Pinpoint the cell where the given text exists, returning its (X, Y) midpoint coordinate. 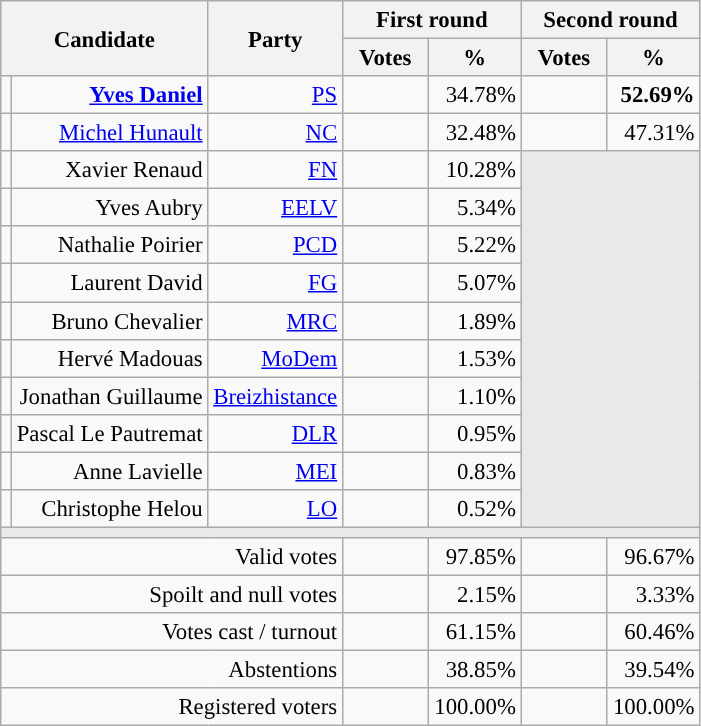
NC (276, 133)
5.34% (474, 208)
Bruno Chevalier (110, 321)
60.46% (654, 632)
Votes cast / turnout (172, 632)
Hervé Madouas (110, 358)
DLR (276, 433)
5.22% (474, 245)
3.33% (654, 594)
Christophe Helou (110, 509)
EELV (276, 208)
Laurent David (110, 283)
47.31% (654, 133)
Yves Aubry (110, 208)
97.85% (474, 557)
38.85% (474, 670)
1.10% (474, 396)
Registered voters (172, 707)
FN (276, 170)
1.89% (474, 321)
Xavier Renaud (110, 170)
PS (276, 95)
First round (432, 20)
34.78% (474, 95)
32.48% (474, 133)
Valid votes (172, 557)
96.67% (654, 557)
Second round (610, 20)
PCD (276, 245)
Anne Lavielle (110, 471)
MRC (276, 321)
Abstentions (172, 670)
Michel Hunault (110, 133)
39.54% (654, 670)
LO (276, 509)
Spoilt and null votes (172, 594)
FG (276, 283)
Party (276, 38)
Candidate (104, 38)
10.28% (474, 170)
Breizhistance (276, 396)
Nathalie Poirier (110, 245)
52.69% (654, 95)
MoDem (276, 358)
61.15% (474, 632)
Pascal Le Pautremat (110, 433)
5.07% (474, 283)
MEI (276, 471)
0.95% (474, 433)
0.52% (474, 509)
Yves Daniel (110, 95)
Jonathan Guillaume (110, 396)
0.83% (474, 471)
2.15% (474, 594)
1.53% (474, 358)
